Provide the [X, Y] coordinate of the cell's center where the given text is located.  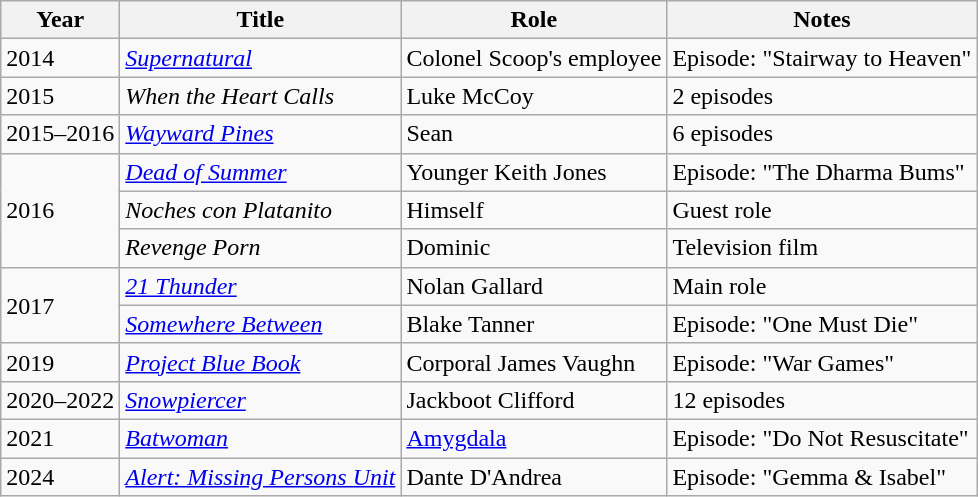
Wayward Pines [260, 134]
Episode: "Gemma & Isabel" [822, 477]
Revenge Porn [260, 248]
Guest role [822, 210]
Episode: "The Dharma Bums" [822, 172]
2017 [60, 305]
21 Thunder [260, 286]
Notes [822, 20]
Corporal James Vaughn [534, 362]
Dante D'Andrea [534, 477]
Television film [822, 248]
Dead of Summer [260, 172]
Himself [534, 210]
Noches con Platanito [260, 210]
2015 [60, 96]
6 episodes [822, 134]
Younger Keith Jones [534, 172]
12 episodes [822, 400]
Title [260, 20]
Main role [822, 286]
Jackboot Clifford [534, 400]
Role [534, 20]
2015–2016 [60, 134]
Episode: "Do Not Resuscitate" [822, 438]
Batwoman [260, 438]
When the Heart Calls [260, 96]
2016 [60, 210]
Supernatural [260, 58]
Blake Tanner [534, 324]
2014 [60, 58]
Episode: "War Games" [822, 362]
2019 [60, 362]
2021 [60, 438]
Luke McCoy [534, 96]
Nolan Gallard [534, 286]
Project Blue Book [260, 362]
Sean [534, 134]
2024 [60, 477]
Colonel Scoop's employee [534, 58]
2020–2022 [60, 400]
Snowpiercer [260, 400]
Episode: "One Must Die" [822, 324]
Year [60, 20]
2 episodes [822, 96]
Dominic [534, 248]
Episode: "Stairway to Heaven" [822, 58]
Amygdala [534, 438]
Somewhere Between [260, 324]
Alert: Missing Persons Unit [260, 477]
